Scan for the cell matching the given text and deliver its (x, y) coordinate at center. 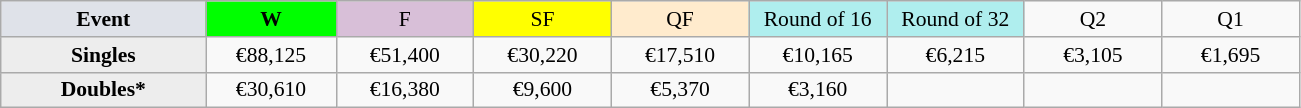
Singles (104, 55)
SF (543, 19)
€3,105 (1093, 55)
QF (680, 19)
€88,125 (271, 55)
Q2 (1093, 19)
Q1 (1231, 19)
€9,600 (543, 90)
W (271, 19)
Round of 32 (955, 19)
€3,160 (818, 90)
€5,370 (680, 90)
€10,165 (818, 55)
F (405, 19)
€6,215 (955, 55)
€16,380 (405, 90)
€51,400 (405, 55)
€30,610 (271, 90)
€1,695 (1231, 55)
€30,220 (543, 55)
€17,510 (680, 55)
Round of 16 (818, 19)
Doubles* (104, 90)
Event (104, 19)
